Capture the cell that displays the provided text and extract its [X, Y] central coordinate. 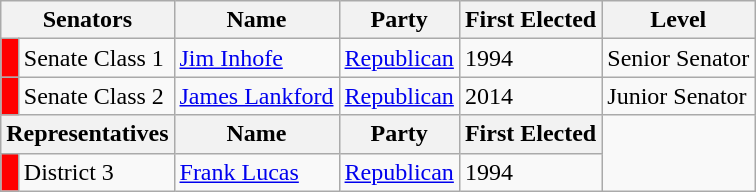
District 3 [96, 172]
Frank Lucas [256, 172]
Senate Class 2 [96, 96]
Senators [88, 20]
James Lankford [256, 96]
Level [678, 20]
2014 [530, 96]
Representatives [88, 134]
Junior Senator [678, 96]
Senior Senator [678, 58]
Jim Inhofe [256, 58]
Senate Class 1 [96, 58]
